Detect which cell encompasses the target text, then output its (X, Y) center coordinate. 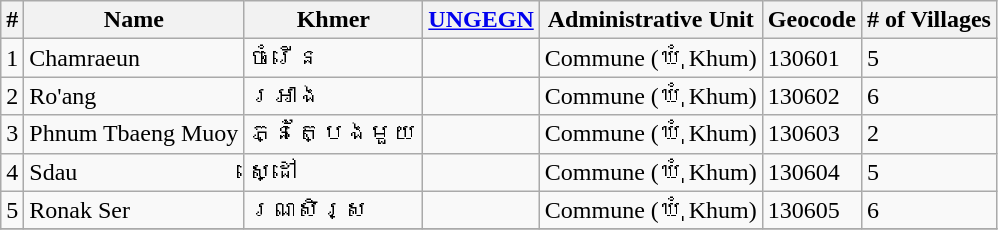
Geocode (812, 20)
# of Villages (928, 20)
ភ្នំត្បែងមួយ (334, 134)
130605 (812, 210)
Administrative Unit (650, 20)
រណសិរ្ស (334, 210)
ចំរើន (334, 58)
# (12, 20)
130603 (812, 134)
Phnum Tbaeng Muoy (134, 134)
3 (12, 134)
130602 (812, 96)
Ro'ang (134, 96)
Sdau (134, 172)
រអាង (334, 96)
130604 (812, 172)
UNGEGN (481, 20)
130601 (812, 58)
4 (12, 172)
Chamraeun (134, 58)
1 (12, 58)
ស្ដៅ (334, 172)
Khmer (334, 20)
Name (134, 20)
Ronak Ser (134, 210)
